Find where the given text appears and provide that cell's center as (x, y) coordinate. 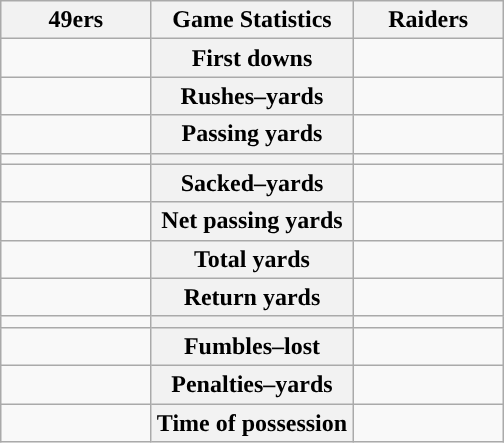
Return yards (252, 297)
Passing yards (252, 134)
Net passing yards (252, 221)
Sacked–yards (252, 183)
Game Statistics (252, 20)
Raiders (428, 20)
First downs (252, 58)
Penalties–yards (252, 384)
Fumbles–lost (252, 346)
Total yards (252, 259)
Time of possession (252, 423)
Rushes–yards (252, 96)
49ers (76, 20)
